Capture the cell that displays the provided text and extract its (X, Y) central coordinate. 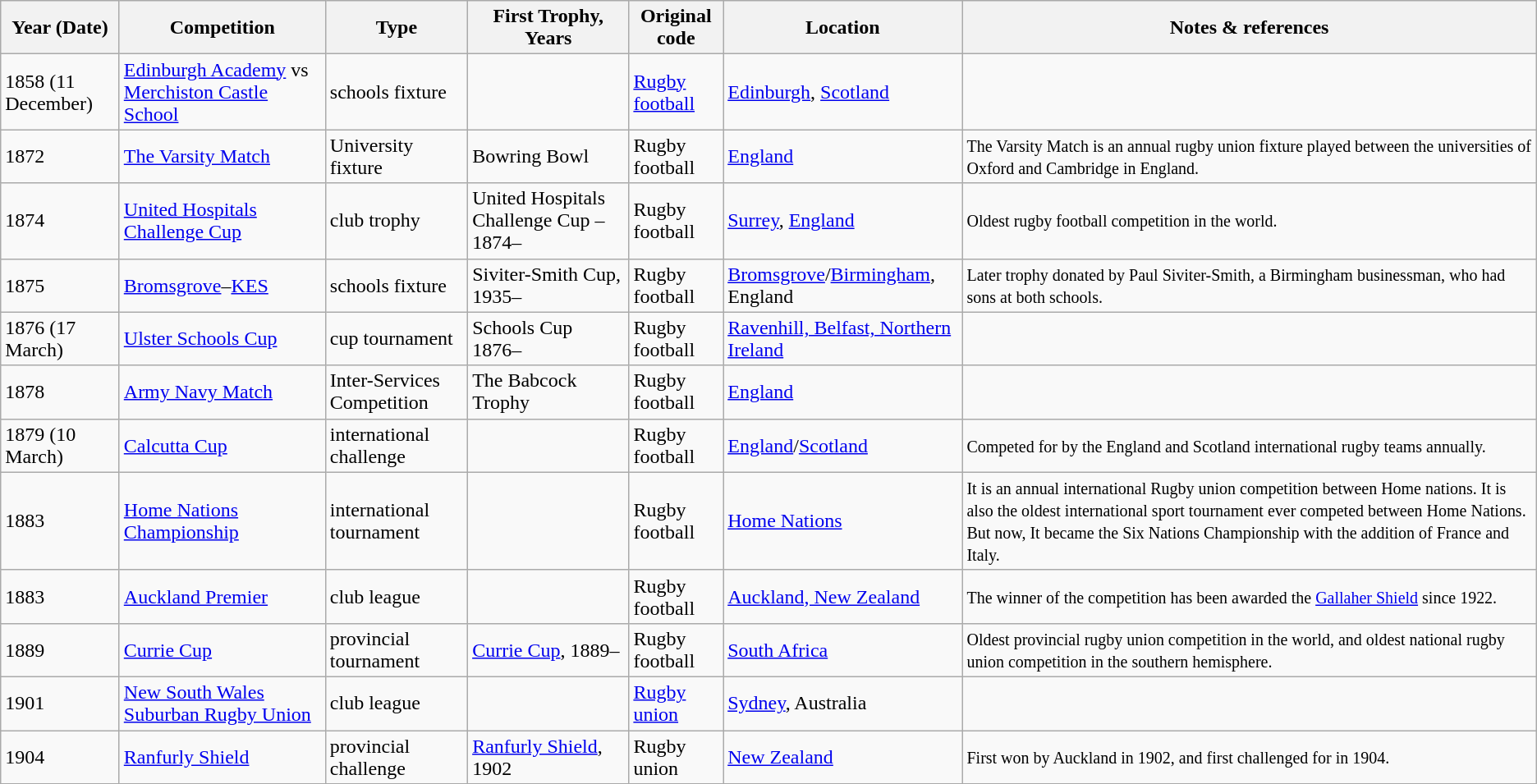
Original code (677, 28)
England/Scotland (842, 445)
Oldest rugby football competition in the world. (1250, 221)
Home Nations Championship (222, 520)
Competition (222, 28)
provincial challenge (396, 757)
Bromsgrove–KES (222, 286)
1874 (61, 221)
Bowring Bowl (548, 156)
international challenge (396, 445)
Sydney, Australia (842, 703)
1876 (17 March) (61, 338)
Type (396, 28)
Later trophy donated by Paul Siviter-Smith, a Birmingham businessman, who had sons at both schools. (1250, 286)
Schools Cup 1876– (548, 338)
Siviter-Smith Cup, 1935– (548, 286)
Ranfurly Shield (222, 757)
Oldest provincial rugby union competition in the world, and oldest national rugby union competition in the southern hemisphere. (1250, 650)
Auckland Premier (222, 596)
The Varsity Match is an annual rugby union fixture played between the universities of Oxford and Cambridge in England. (1250, 156)
Surrey, England (842, 221)
1879 (10 March) (61, 445)
1875 (61, 286)
University fixture (396, 156)
1872 (61, 156)
Army Navy Match (222, 392)
United Hospitals Challenge Cup – 1874– (548, 221)
Currie Cup (222, 650)
Auckland, New Zealand (842, 596)
First won by Auckland in 1902, and first challenged for in 1904. (1250, 757)
Calcutta Cup (222, 445)
New South Wales Suburban Rugby Union (222, 703)
1904 (61, 757)
The Babcock Trophy (548, 392)
Year (Date) (61, 28)
South Africa (842, 650)
Edinburgh Academy vs Merchiston Castle School (222, 92)
The Varsity Match (222, 156)
Currie Cup, 1889– (548, 650)
Ravenhill, Belfast, Northern Ireland (842, 338)
Edinburgh, Scotland (842, 92)
club trophy (396, 221)
United Hospitals Challenge Cup (222, 221)
Notes & references (1250, 28)
First Trophy,Years (548, 28)
New Zealand (842, 757)
Ulster Schools Cup (222, 338)
1901 (61, 703)
provincial tournament (396, 650)
1889 (61, 650)
Ranfurly Shield, 1902 (548, 757)
Inter-Services Competition (396, 392)
Location (842, 28)
Home Nations (842, 520)
1878 (61, 392)
The winner of the competition has been awarded the Gallaher Shield since 1922. (1250, 596)
international tournament (396, 520)
cup tournament (396, 338)
Competed for by the England and Scotland international rugby teams annually. (1250, 445)
1858 (11 December) (61, 92)
Bromsgrove/Birmingham, England (842, 286)
